Search for the cell housing the specified text and yield its [X, Y] center coordinate. 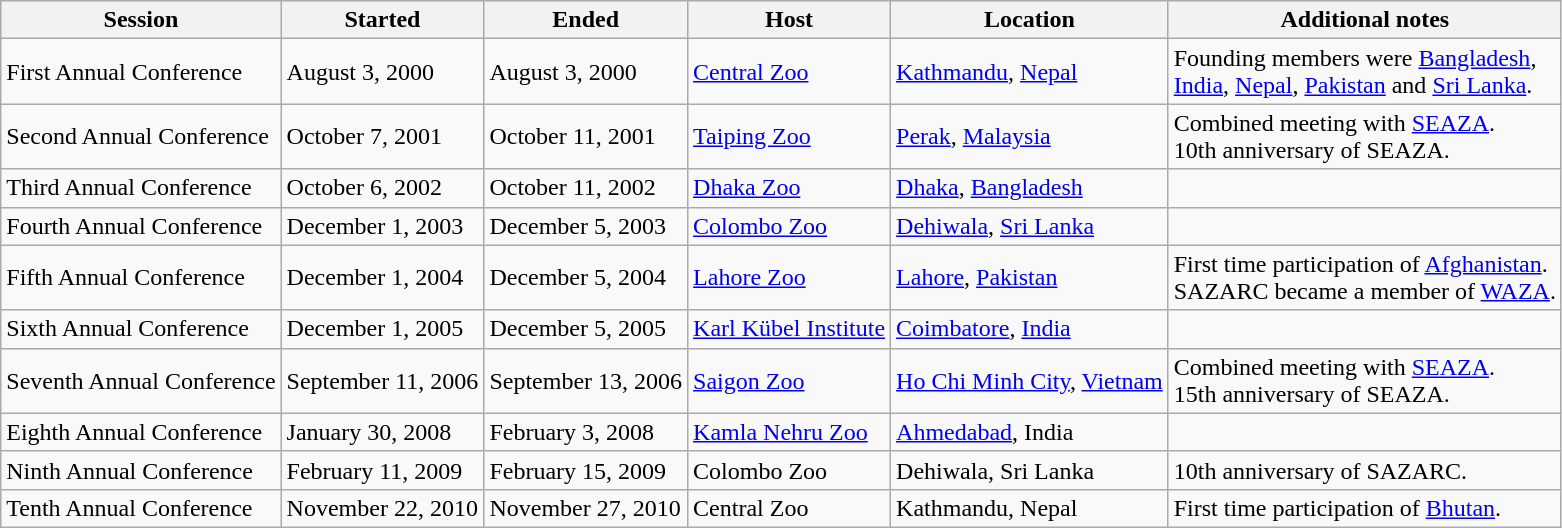
Perak, Malaysia [1030, 136]
Seventh Annual Conference [141, 380]
Eighth Annual Conference [141, 432]
September 13, 2006 [586, 380]
December 5, 2003 [586, 226]
December 1, 2005 [382, 329]
Dhaka, Bangladesh [1030, 188]
Combined meeting with SEAZA.10th anniversary of SEAZA. [1364, 136]
Third Annual Conference [141, 188]
First time participation of Bhutan. [1364, 508]
Additional notes [1364, 20]
Dhaka Zoo [790, 188]
10th anniversary of SAZARC. [1364, 470]
October 11, 2002 [586, 188]
October 11, 2001 [586, 136]
October 6, 2002 [382, 188]
January 30, 2008 [382, 432]
Session [141, 20]
February 3, 2008 [586, 432]
Tenth Annual Conference [141, 508]
Second Annual Conference [141, 136]
December 1, 2004 [382, 278]
Lahore, Pakistan [1030, 278]
February 15, 2009 [586, 470]
October 7, 2001 [382, 136]
November 22, 2010 [382, 508]
December 5, 2004 [586, 278]
Sixth Annual Conference [141, 329]
First time participation of Afghanistan.SAZARC became a member of WAZA. [1364, 278]
Karl Kübel Institute [790, 329]
Taiping Zoo [790, 136]
Kamla Nehru Zoo [790, 432]
Ho Chi Minh City, Vietnam [1030, 380]
Saigon Zoo [790, 380]
Ended [586, 20]
Host [790, 20]
November 27, 2010 [586, 508]
Location [1030, 20]
Ahmedabad, India [1030, 432]
Ninth Annual Conference [141, 470]
Combined meeting with SEAZA.15th anniversary of SEAZA. [1364, 380]
Fourth Annual Conference [141, 226]
Founding members were Bangladesh,India, Nepal, Pakistan and Sri Lanka. [1364, 72]
Fifth Annual Conference [141, 278]
First Annual Conference [141, 72]
December 5, 2005 [586, 329]
December 1, 2003 [382, 226]
February 11, 2009 [382, 470]
September 11, 2006 [382, 380]
Coimbatore, India [1030, 329]
Lahore Zoo [790, 278]
Started [382, 20]
